Output the [x, y] coordinate of the center of the cell containing the given text.  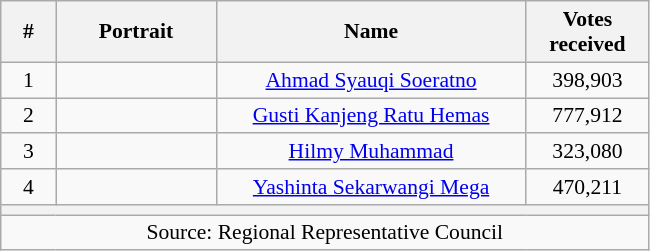
2 [28, 116]
1 [28, 80]
Source: Regional Representative Council [325, 233]
Yashinta Sekarwangi Mega [371, 187]
# [28, 32]
Portrait [136, 32]
323,080 [588, 152]
470,211 [588, 187]
398,903 [588, 80]
Name [371, 32]
Hilmy Muhammad [371, 152]
3 [28, 152]
4 [28, 187]
Ahmad Syauqi Soeratno [371, 80]
Gusti Kanjeng Ratu Hemas [371, 116]
Votes received [588, 32]
777,912 [588, 116]
